Provide the (X, Y) coordinate of the cell's center where the given text is located.  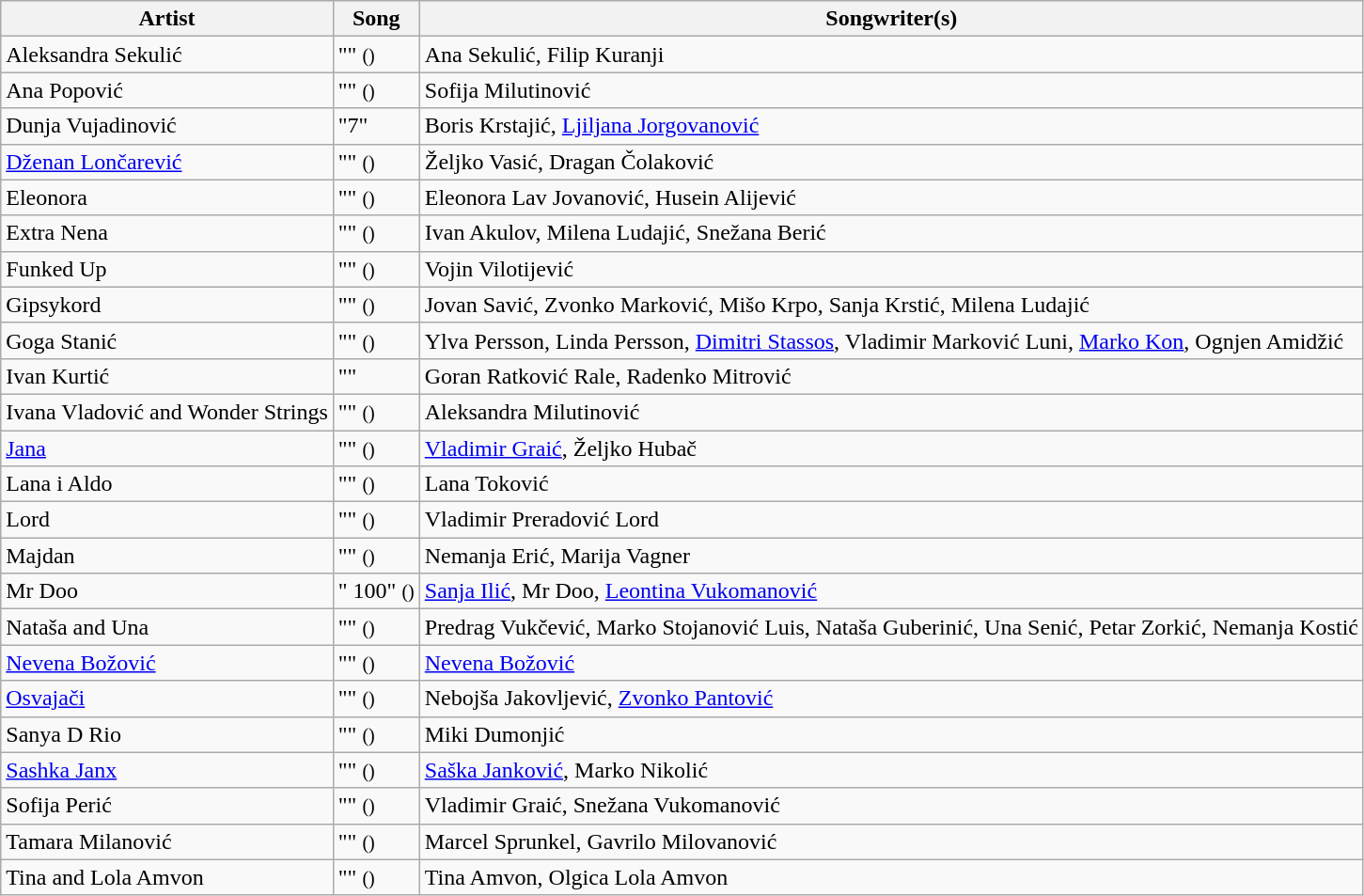
Majdan (167, 556)
Eleonora (167, 197)
Jovan Savić, Zvonko Marković, Mišo Krpo, Sanja Krstić, Milena Ludajić (891, 305)
Ivan Akulov, Milena Ludajić, Snežana Berić (891, 233)
Ivan Kurtić (167, 376)
Vladimir Preradović Lord (891, 520)
Ana Popović (167, 90)
Vladimir Graić, Željko Hubač (891, 448)
Dunja Vujadinović (167, 126)
Jana (167, 448)
Goran Ratković Rale, Radenko Mitrović (891, 376)
Ivana Vladović and Wonder Strings (167, 412)
"" (376, 376)
Tamara Milanović (167, 841)
Songwriter(s) (891, 19)
Gipsykord (167, 305)
Tina Amvon, Olgica Lola Amvon (891, 877)
Funked Up (167, 269)
Ylva Persson, Linda Persson, Dimitri Stassos, Vladimir Marković Luni, Marko Kon, Ognjen Amidžić (891, 340)
Sofija Perić (167, 806)
Sofija Milutinović (891, 90)
Aleksandra Sekulić (167, 55)
Dženan Lončarević (167, 162)
Tina and Lola Amvon (167, 877)
Željko Vasić, Dragan Čolaković (891, 162)
Boris Krstajić, Ljiljana Jorgovanović (891, 126)
Sanya D Rio (167, 734)
Vojin Vilotijević (891, 269)
Aleksandra Milutinović (891, 412)
Nemanja Erić, Marija Vagner (891, 556)
Saška Janković, Marko Nikolić (891, 770)
Vladimir Graić, Snežana Vukomanović (891, 806)
Song (376, 19)
Nebojša Jakovljević, Zvonko Pantović (891, 699)
Predrag Vukčević, Marko Stojanović Luis, Nataša Guberinić, Una Senić, Petar Zorkić, Nemanja Kostić (891, 627)
Ana Sekulić, Filip Kuranji (891, 55)
Sashka Janx (167, 770)
Marcel Sprunkel, Gavrilo Milovanović (891, 841)
Mr Doo (167, 591)
Sanja Ilić, Mr Doo, Leontina Vukomanović (891, 591)
"7" (376, 126)
Lord (167, 520)
Goga Stanić (167, 340)
Lana i Aldo (167, 484)
Nataša and Una (167, 627)
Extra Nena (167, 233)
Osvajači (167, 699)
Miki Dumonjić (891, 734)
Eleonora Lav Jovanović, Husein Alijević (891, 197)
Lana Toković (891, 484)
Artist (167, 19)
" 100" () (376, 591)
